For the text-containing cell, return its midpoint in (X, Y) coordinate format. 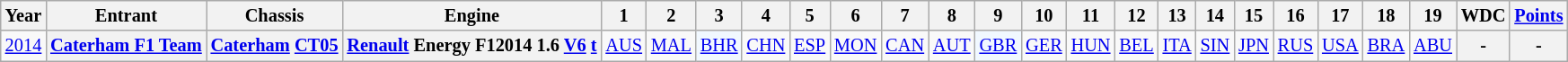
Engine (471, 15)
7 (905, 15)
13 (1177, 15)
AUS (623, 46)
USA (1340, 46)
1 (623, 15)
19 (1433, 15)
Chassis (275, 15)
14 (1216, 15)
Entrant (126, 15)
11 (1091, 15)
GBR (999, 46)
2 (672, 15)
16 (1295, 15)
CAN (905, 46)
5 (810, 15)
Caterham CT05 (275, 46)
WDC (1484, 15)
BEL (1136, 46)
Year (23, 15)
SIN (1216, 46)
8 (952, 15)
BRA (1387, 46)
RUS (1295, 46)
6 (855, 15)
HUN (1091, 46)
2014 (23, 46)
18 (1387, 15)
AUT (952, 46)
12 (1136, 15)
CHN (765, 46)
BHR (719, 46)
MAL (672, 46)
Renault Energy F12014 1.6 V6 t (471, 46)
ABU (1433, 46)
ESP (810, 46)
ITA (1177, 46)
9 (999, 15)
4 (765, 15)
MON (855, 46)
Caterham F1 Team (126, 46)
10 (1044, 15)
15 (1254, 15)
17 (1340, 15)
3 (719, 15)
GER (1044, 46)
Points (1538, 15)
JPN (1254, 46)
